Find where the given text appears and provide that cell's center as [X, Y] coordinate. 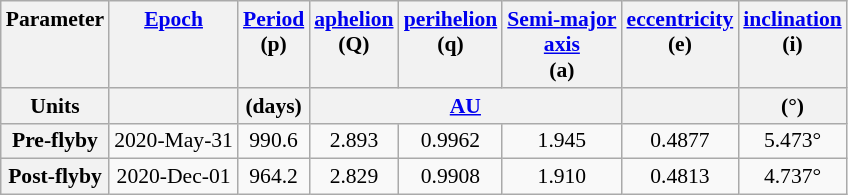
2.829 [354, 177]
2.893 [354, 141]
Units [55, 106]
2020-May-31 [174, 141]
aphelion(Q) [354, 44]
Semi-majoraxis(a) [562, 44]
964.2 [274, 177]
Parameter [55, 44]
eccentricity(e) [680, 44]
0.4877 [680, 141]
perihelion(q) [451, 44]
Post-flyby [55, 177]
0.9908 [451, 177]
990.6 [274, 141]
4.737° [792, 177]
0.9962 [451, 141]
Epoch [174, 44]
Period(p) [274, 44]
1.945 [562, 141]
AU [465, 106]
5.473° [792, 141]
inclination(i) [792, 44]
Pre-flyby [55, 141]
1.910 [562, 177]
(°) [792, 106]
0.4813 [680, 177]
(days) [274, 106]
2020-Dec-01 [174, 177]
